Locate the cell with the specified text and output its [X, Y] center coordinate. 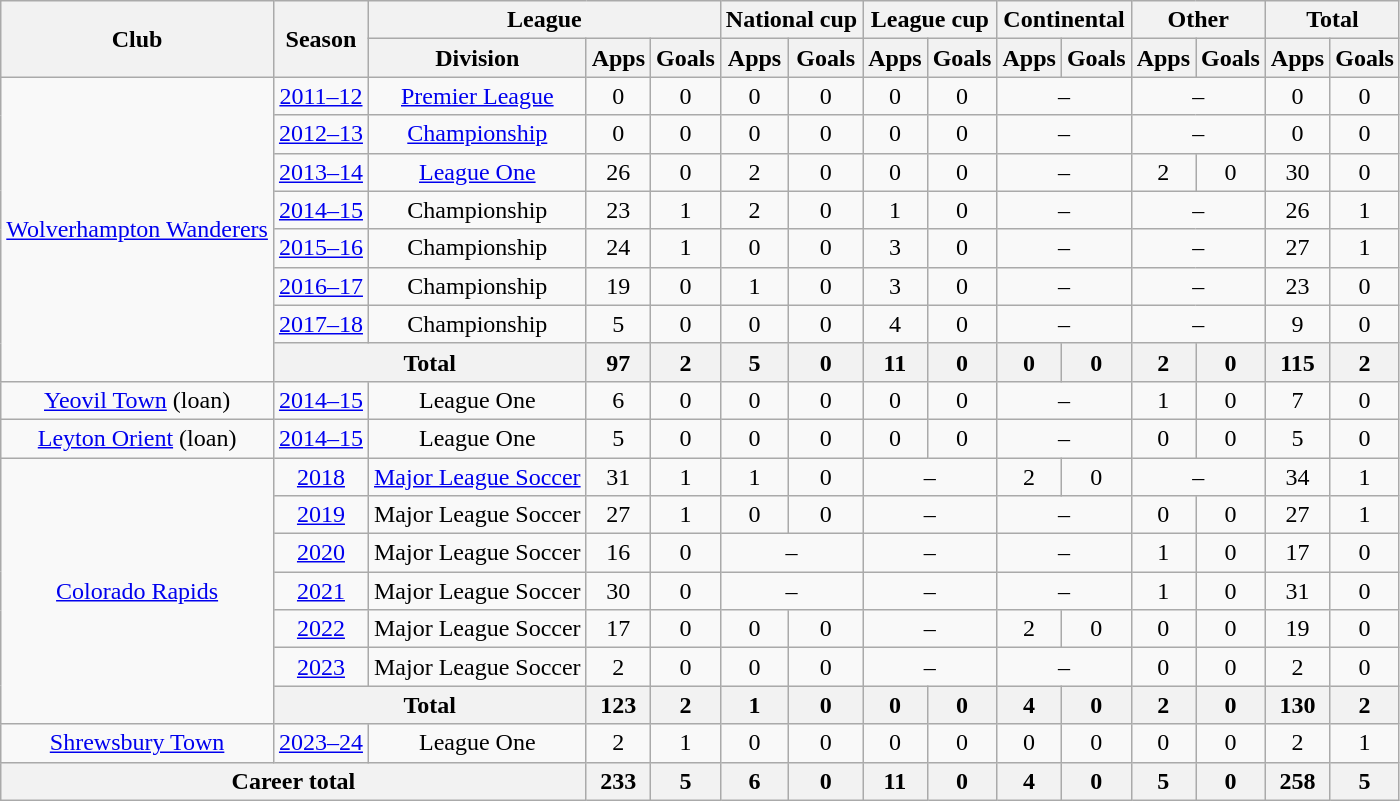
24 [618, 248]
2023 [320, 667]
2018 [320, 477]
7 [1297, 400]
9 [1297, 324]
Colorado Rapids [138, 591]
Yeovil Town (loan) [138, 400]
National cup [791, 20]
Premier League [477, 96]
Leyton Orient (loan) [138, 438]
2013–14 [320, 172]
2023–24 [320, 743]
2022 [320, 629]
Career total [294, 781]
Continental [1064, 20]
Club [138, 39]
League [544, 20]
258 [1297, 781]
16 [618, 553]
2011–12 [320, 96]
2012–13 [320, 134]
Wolverhampton Wanderers [138, 229]
Other [1198, 20]
97 [618, 362]
2017–18 [320, 324]
2016–17 [320, 286]
123 [618, 705]
Season [320, 39]
League cup [930, 20]
Shrewsbury Town [138, 743]
2019 [320, 515]
233 [618, 781]
2020 [320, 553]
2015–16 [320, 248]
2021 [320, 591]
Division [477, 58]
115 [1297, 362]
34 [1297, 477]
130 [1297, 705]
